Locate the cell with the specified text and output its [X, Y] center coordinate. 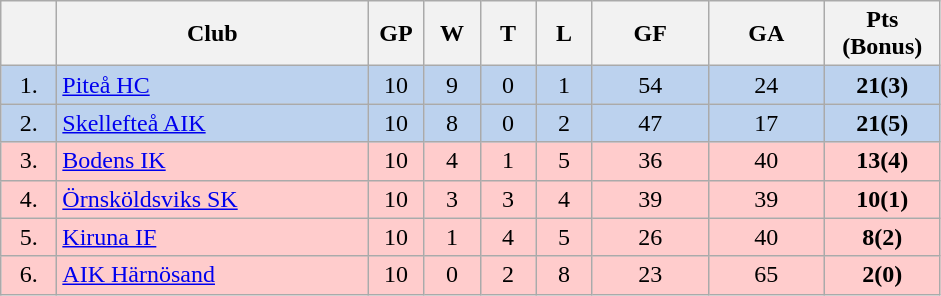
Skellefteå AIK [212, 123]
24 [766, 85]
2. [29, 123]
Club [212, 34]
Bodens IK [212, 161]
W [452, 34]
21(3) [882, 85]
17 [766, 123]
4. [29, 199]
Kiruna IF [212, 237]
Piteå HC [212, 85]
36 [650, 161]
1. [29, 85]
AIK Härnösand [212, 275]
26 [650, 237]
3. [29, 161]
GA [766, 34]
9 [452, 85]
2(0) [882, 275]
6. [29, 275]
21(5) [882, 123]
23 [650, 275]
13(4) [882, 161]
47 [650, 123]
L [564, 34]
54 [650, 85]
GP [396, 34]
GF [650, 34]
10(1) [882, 199]
Pts (Bonus) [882, 34]
65 [766, 275]
5. [29, 237]
T [508, 34]
Örnsköldsviks SK [212, 199]
8(2) [882, 237]
